Return [x, y] of the center of cell containing provided text 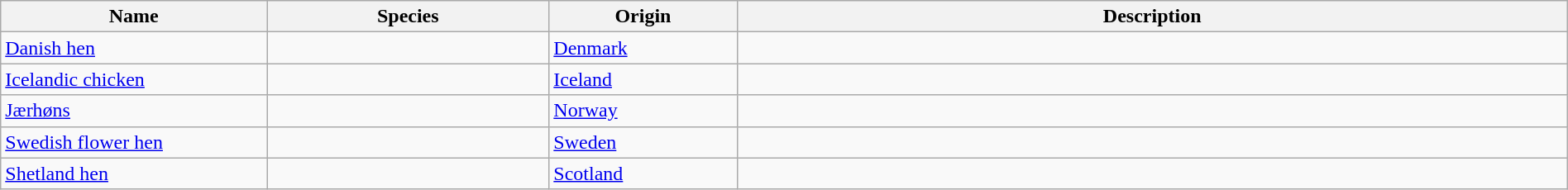
Jærhøns [134, 111]
Norway [643, 111]
Name [134, 17]
Sweden [643, 142]
Denmark [643, 48]
Origin [643, 17]
Species [409, 17]
Danish hen [134, 48]
Description [1152, 17]
Icelandic chicken [134, 79]
Iceland [643, 79]
Swedish flower hen [134, 142]
Shetland hen [134, 173]
Scotland [643, 173]
